Locate the cell with the specified text and output its (X, Y) center coordinate. 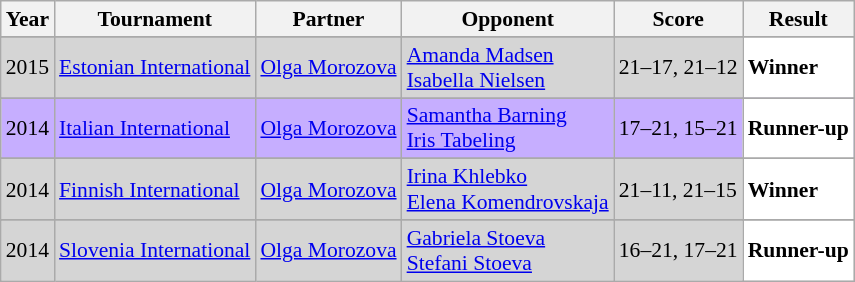
Gabriela Stoeva Stefani Stoeva (508, 250)
Partner (328, 19)
21–11, 21–15 (678, 190)
Opponent (508, 19)
Score (678, 19)
Samantha Barning Iris Tabeling (508, 128)
Amanda Madsen Isabella Nielsen (508, 68)
Tournament (154, 19)
Irina Khlebko Elena Komendrovskaja (508, 190)
Italian International (154, 128)
Finnish International (154, 190)
2015 (28, 68)
16–21, 17–21 (678, 250)
17–21, 15–21 (678, 128)
21–17, 21–12 (678, 68)
Result (798, 19)
Year (28, 19)
Estonian International (154, 68)
Slovenia International (154, 250)
